Capture the cell that displays the provided text and extract its [x, y] central coordinate. 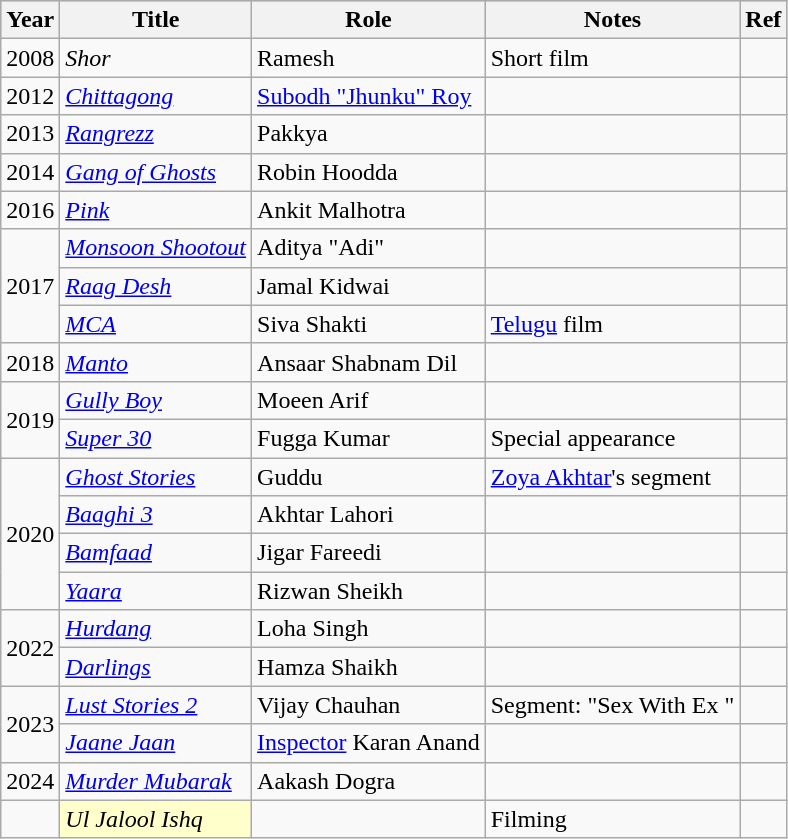
Guddu [369, 477]
Jaane Jaan [156, 743]
Hamza Shaikh [369, 667]
Ul Jalool Ishq [156, 819]
Rizwan Sheikh [369, 591]
Telugu film [612, 324]
Ansaar Shabnam Dil [369, 362]
Ghost Stories [156, 477]
Fugga Kumar [369, 438]
Rangrezz [156, 134]
Siva Shakti [369, 324]
Aakash Dogra [369, 781]
Murder Mubarak [156, 781]
Year [30, 20]
Loha Singh [369, 629]
Ramesh [369, 58]
Filming [612, 819]
Segment: "Sex With Ex " [612, 705]
2023 [30, 724]
Chittagong [156, 96]
2020 [30, 534]
2013 [30, 134]
2018 [30, 362]
Notes [612, 20]
Lust Stories 2 [156, 705]
MCA [156, 324]
Pakkya [369, 134]
Vijay Chauhan [369, 705]
Robin Hoodda [369, 172]
Yaara [156, 591]
Gang of Ghosts [156, 172]
Darlings [156, 667]
Aditya "Adi" [369, 248]
Role [369, 20]
Pink [156, 210]
Title [156, 20]
Jigar Fareedi [369, 553]
2022 [30, 648]
Ankit Malhotra [369, 210]
2008 [30, 58]
Ref [764, 20]
Moeen Arif [369, 400]
Baaghi 3 [156, 515]
Inspector Karan Anand [369, 743]
2024 [30, 781]
Super 30 [156, 438]
Gully Boy [156, 400]
2012 [30, 96]
Raag Desh [156, 286]
2017 [30, 286]
Bamfaad [156, 553]
Short film [612, 58]
Zoya Akhtar's segment [612, 477]
Akhtar Lahori [369, 515]
Shor [156, 58]
Monsoon Shootout [156, 248]
Manto [156, 362]
Special appearance [612, 438]
2014 [30, 172]
Subodh "Jhunku" Roy [369, 96]
2019 [30, 419]
Hurdang [156, 629]
2016 [30, 210]
Jamal Kidwai [369, 286]
